Provide the [x, y] coordinate of the cell's center where the given text is located.  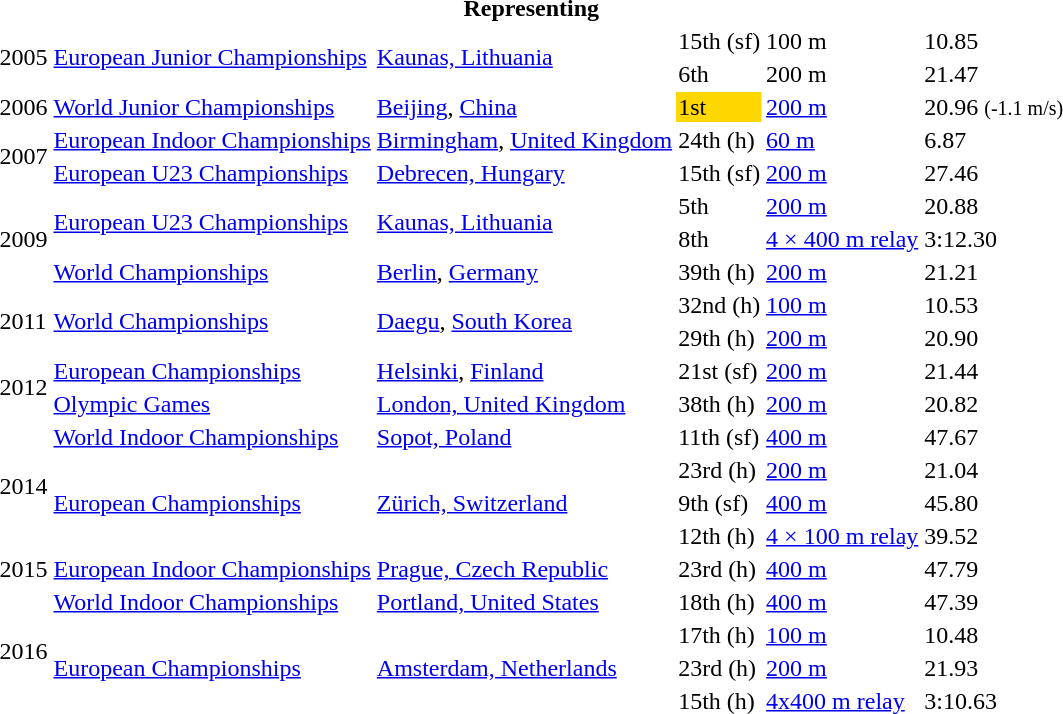
Portland, United States [524, 602]
Debrecen, Hungary [524, 173]
12th (h) [720, 536]
European Junior Championships [212, 58]
Sopot, Poland [524, 437]
32nd (h) [720, 305]
24th (h) [720, 140]
38th (h) [720, 404]
Beijing, China [524, 107]
London, United Kingdom [524, 404]
11th (sf) [720, 437]
Helsinki, Finland [524, 371]
9th (sf) [720, 503]
Daegu, South Korea [524, 322]
39th (h) [720, 272]
Berlin, Germany [524, 272]
18th (h) [720, 602]
4 × 400 m relay [842, 239]
5th [720, 206]
Zürich, Switzerland [524, 503]
6th [720, 74]
Olympic Games [212, 404]
17th (h) [720, 635]
60 m [842, 140]
21st (sf) [720, 371]
8th [720, 239]
World Junior Championships [212, 107]
29th (h) [720, 338]
Prague, Czech Republic [524, 569]
1st [720, 107]
4 × 100 m relay [842, 536]
Birmingham, United Kingdom [524, 140]
